For the text-containing cell, return its midpoint in [X, Y] coordinate format. 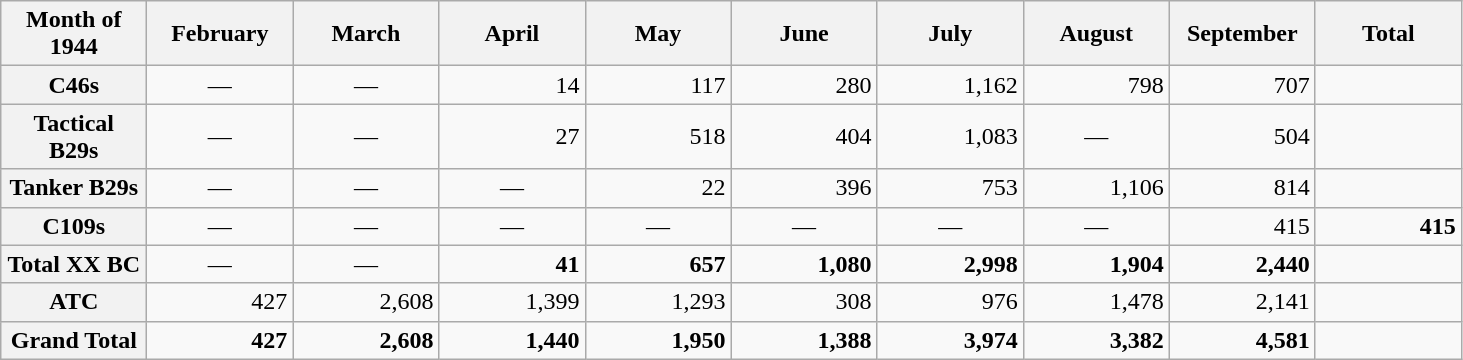
February [220, 34]
22 [658, 188]
1,083 [950, 136]
1,478 [1096, 302]
753 [950, 188]
2,440 [1242, 264]
Grand Total [74, 340]
1,950 [658, 340]
4,581 [1242, 340]
June [804, 34]
September [1242, 34]
Total [1388, 34]
1,162 [950, 85]
1,388 [804, 340]
C46s [74, 85]
657 [658, 264]
2,998 [950, 264]
404 [804, 136]
1,904 [1096, 264]
280 [804, 85]
1,080 [804, 264]
308 [804, 302]
ATC [74, 302]
504 [1242, 136]
C109s [74, 226]
117 [658, 85]
707 [1242, 85]
3,974 [950, 340]
April [512, 34]
1,440 [512, 340]
14 [512, 85]
396 [804, 188]
August [1096, 34]
1,399 [512, 302]
Month of 1944 [74, 34]
1,106 [1096, 188]
Tanker B29s [74, 188]
Tactical B29s [74, 136]
27 [512, 136]
Total XX BC [74, 264]
March [366, 34]
976 [950, 302]
798 [1096, 85]
518 [658, 136]
41 [512, 264]
814 [1242, 188]
May [658, 34]
July [950, 34]
2,141 [1242, 302]
3,382 [1096, 340]
1,293 [658, 302]
